Identify which cell holds the provided text, then report its [X, Y] central coordinate. 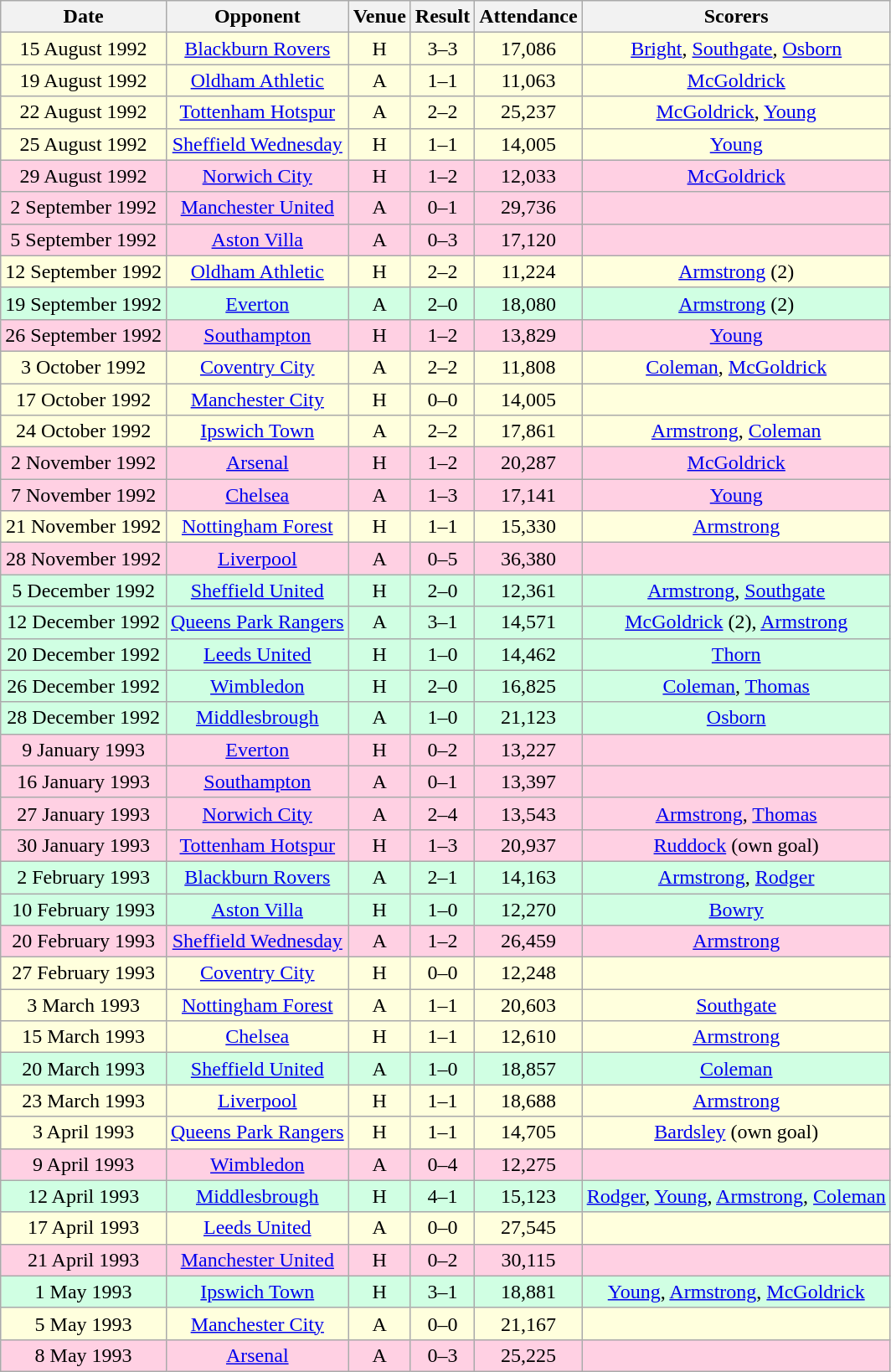
10 February 1993 [84, 909]
0–5 [442, 559]
Ruddock (own goal) [736, 845]
12,275 [528, 1164]
14,163 [528, 877]
Young, Armstrong, McGoldrick [736, 1292]
21 November 1992 [84, 527]
Coleman, Thomas [736, 686]
15,123 [528, 1196]
24 October 1992 [84, 431]
17,120 [528, 240]
3–3 [442, 49]
27 February 1993 [84, 973]
Thorn [736, 654]
Armstrong, Coleman [736, 431]
11,224 [528, 271]
9 January 1993 [84, 750]
9 April 1993 [84, 1164]
16 January 1993 [84, 781]
12,248 [528, 973]
Armstrong, Rodger [736, 877]
19 September 1992 [84, 303]
McGoldrick (2), Armstrong [736, 622]
20,937 [528, 845]
13,543 [528, 813]
26 December 1992 [84, 686]
Rodger, Young, Armstrong, Coleman [736, 1196]
Osborn [736, 718]
36,380 [528, 559]
11,063 [528, 80]
20,287 [528, 463]
29 August 1992 [84, 176]
19 August 1992 [84, 80]
12 December 1992 [84, 622]
2 February 1993 [84, 877]
Southgate [736, 1005]
17 April 1993 [84, 1228]
17,861 [528, 431]
Opponent [257, 17]
21,167 [528, 1323]
2–1 [442, 877]
Date [84, 17]
1 May 1993 [84, 1292]
12,270 [528, 909]
22 August 1992 [84, 112]
2–4 [442, 813]
0–4 [442, 1164]
21 April 1993 [84, 1260]
Coleman, McGoldrick [736, 367]
27 January 1993 [84, 813]
14,705 [528, 1132]
13,227 [528, 750]
2 November 1992 [84, 463]
5 December 1992 [84, 591]
28 November 1992 [84, 559]
Coleman [736, 1069]
15,330 [528, 527]
25,237 [528, 112]
27,545 [528, 1228]
30,115 [528, 1260]
Bright, Southgate, Osborn [736, 49]
20 March 1993 [84, 1069]
11,808 [528, 367]
5 May 1993 [84, 1323]
18,857 [528, 1069]
13,829 [528, 335]
18,080 [528, 303]
12,610 [528, 1037]
18,881 [528, 1292]
17 October 1992 [84, 400]
12,033 [528, 176]
14,462 [528, 654]
15 August 1992 [84, 49]
3 April 1993 [84, 1132]
17,086 [528, 49]
McGoldrick, Young [736, 112]
Bowry [736, 909]
Scorers [736, 17]
21,123 [528, 718]
18,688 [528, 1101]
Armstrong, Thomas [736, 813]
25 August 1992 [84, 144]
23 March 1993 [84, 1101]
16,825 [528, 686]
14,571 [528, 622]
Result [442, 17]
17,141 [528, 495]
3 October 1992 [84, 367]
4–1 [442, 1196]
2 September 1992 [84, 208]
28 December 1992 [84, 718]
Bardsley (own goal) [736, 1132]
29,736 [528, 208]
12,361 [528, 591]
5 September 1992 [84, 240]
30 January 1993 [84, 845]
25,225 [528, 1355]
Armstrong, Southgate [736, 591]
13,397 [528, 781]
26 September 1992 [84, 335]
15 March 1993 [84, 1037]
7 November 1992 [84, 495]
20,603 [528, 1005]
8 May 1993 [84, 1355]
26,459 [528, 941]
20 February 1993 [84, 941]
3 March 1993 [84, 1005]
Attendance [528, 17]
12 April 1993 [84, 1196]
Venue [379, 17]
20 December 1992 [84, 654]
12 September 1992 [84, 271]
